Pinpoint the cell where the given text exists, returning its [X, Y] midpoint coordinate. 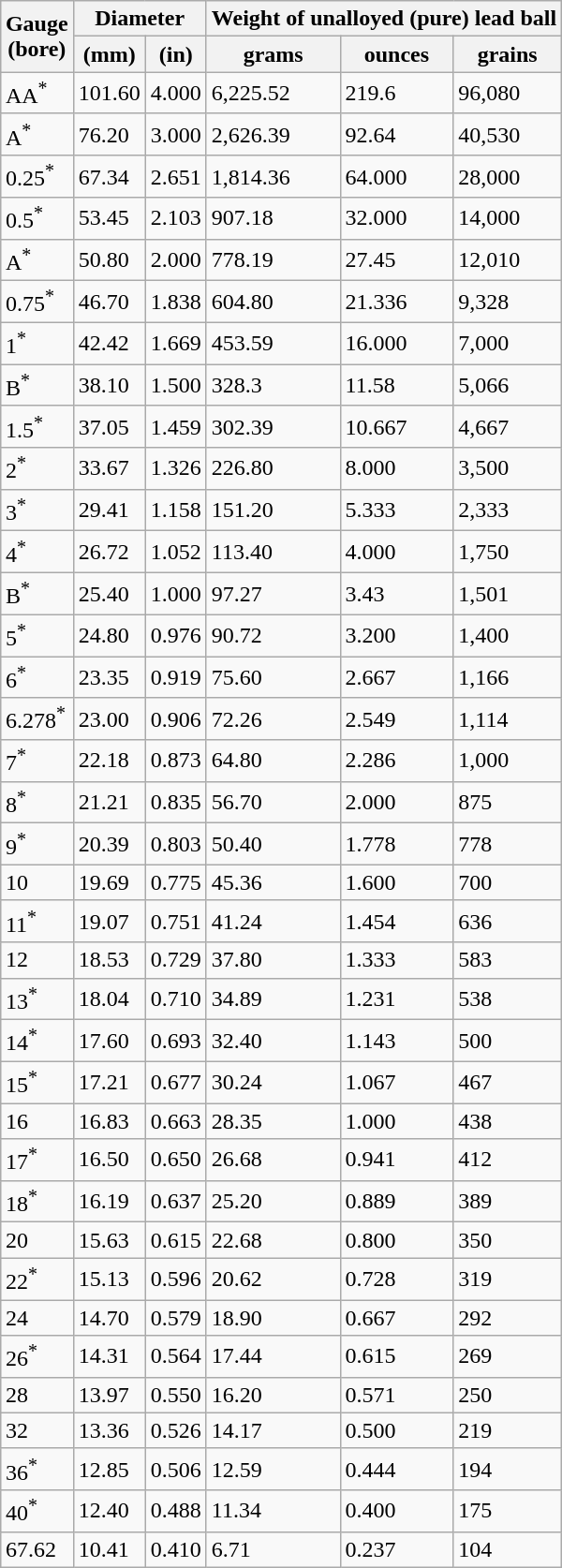
17.60 [109, 1042]
907.18 [274, 219]
1.231 [397, 998]
302.39 [274, 427]
0.873 [176, 761]
0.526 [176, 1430]
1,501 [508, 594]
438 [508, 1121]
3* [37, 510]
0.919 [176, 678]
2,333 [508, 510]
76.20 [109, 135]
75.60 [274, 678]
12,010 [508, 260]
23.35 [109, 678]
17.44 [274, 1356]
0.444 [397, 1469]
1* [37, 343]
14.31 [109, 1356]
20 [37, 1240]
389 [508, 1201]
1.5* [37, 427]
10.667 [397, 427]
15* [37, 1083]
1.333 [397, 960]
Diameter [140, 19]
33.67 [109, 468]
0.596 [176, 1280]
20.62 [274, 1280]
25.40 [109, 594]
25.20 [274, 1201]
Weight of unalloyed (pure) lead ball [384, 19]
96,080 [508, 94]
0.775 [176, 882]
350 [508, 1240]
0.237 [397, 1549]
67.62 [37, 1549]
0.550 [176, 1395]
453.59 [274, 343]
38.10 [109, 386]
21.336 [397, 302]
0.677 [176, 1083]
0.941 [397, 1160]
0.751 [176, 922]
11.34 [274, 1512]
15.13 [109, 1280]
30.24 [274, 1083]
16.000 [397, 343]
2,626.39 [274, 135]
18.90 [274, 1318]
13.97 [109, 1395]
10 [37, 882]
36* [37, 1469]
538 [508, 998]
0.637 [176, 1201]
18.53 [109, 960]
1.459 [176, 427]
42.42 [109, 343]
0.667 [397, 1318]
12.59 [274, 1469]
17.21 [109, 1083]
37.05 [109, 427]
328.3 [274, 386]
0.663 [176, 1121]
32.40 [274, 1042]
0.976 [176, 635]
5.333 [397, 510]
37.80 [274, 960]
23.00 [109, 719]
72.26 [274, 719]
0.5* [37, 219]
16.83 [109, 1121]
14.70 [109, 1318]
28,000 [508, 176]
194 [508, 1469]
7* [37, 761]
226.80 [274, 468]
32.000 [397, 219]
12 [37, 960]
0.579 [176, 1318]
1.067 [397, 1083]
14,000 [508, 219]
0.410 [176, 1549]
1.500 [176, 386]
64.80 [274, 761]
3,500 [508, 468]
0.506 [176, 1469]
27.45 [397, 260]
2* [37, 468]
50.80 [109, 260]
292 [508, 1318]
24 [37, 1318]
0.835 [176, 802]
1.143 [397, 1042]
269 [508, 1356]
(in) [176, 54]
3.43 [397, 594]
12.85 [109, 1469]
636 [508, 922]
97.27 [274, 594]
1,000 [508, 761]
0.400 [397, 1512]
11.58 [397, 386]
3.000 [176, 135]
16.50 [109, 1160]
14* [37, 1042]
6.278* [37, 719]
28.35 [274, 1121]
12.40 [109, 1512]
50.40 [274, 845]
175 [508, 1512]
18.04 [109, 998]
9* [37, 845]
56.70 [274, 802]
ounces [397, 54]
9,328 [508, 302]
22.68 [274, 1240]
0.571 [397, 1395]
20.39 [109, 845]
90.72 [274, 635]
18* [37, 1201]
1.326 [176, 468]
0.75* [37, 302]
11* [37, 922]
32 [37, 1430]
4* [37, 553]
2.549 [397, 719]
0.25* [37, 176]
0.693 [176, 1042]
1.454 [397, 922]
219.6 [397, 94]
4,667 [508, 427]
26* [37, 1356]
grains [508, 54]
14.17 [274, 1430]
1.778 [397, 845]
2.651 [176, 176]
113.40 [274, 553]
319 [508, 1280]
778.19 [274, 260]
467 [508, 1083]
1.600 [397, 882]
0.488 [176, 1512]
1.052 [176, 553]
26.68 [274, 1160]
1.669 [176, 343]
0.564 [176, 1356]
AA* [37, 94]
45.36 [274, 882]
1,814.36 [274, 176]
16 [37, 1121]
92.64 [397, 135]
24.80 [109, 635]
101.60 [109, 94]
0.729 [176, 960]
151.20 [274, 510]
8.000 [397, 468]
6* [37, 678]
0.803 [176, 845]
67.34 [109, 176]
583 [508, 960]
778 [508, 845]
53.45 [109, 219]
40* [37, 1512]
6,225.52 [274, 94]
0.500 [397, 1430]
13* [37, 998]
1.838 [176, 302]
0.650 [176, 1160]
15.63 [109, 1240]
5* [37, 635]
6.71 [274, 1549]
0.800 [397, 1240]
875 [508, 802]
0.889 [397, 1201]
28 [37, 1395]
64.000 [397, 176]
1,750 [508, 553]
26.72 [109, 553]
0.728 [397, 1280]
19.07 [109, 922]
16.19 [109, 1201]
3.200 [397, 635]
(mm) [109, 54]
1,114 [508, 719]
0.906 [176, 719]
Gauge(bore) [37, 37]
219 [508, 1430]
19.69 [109, 882]
17* [37, 1160]
1,400 [508, 635]
250 [508, 1395]
40,530 [508, 135]
41.24 [274, 922]
1,166 [508, 678]
29.41 [109, 510]
2.103 [176, 219]
500 [508, 1042]
34.89 [274, 998]
2.286 [397, 761]
104 [508, 1549]
604.80 [274, 302]
grams [274, 54]
8* [37, 802]
7,000 [508, 343]
700 [508, 882]
46.70 [109, 302]
1.158 [176, 510]
5,066 [508, 386]
0.710 [176, 998]
16.20 [274, 1395]
22* [37, 1280]
22.18 [109, 761]
10.41 [109, 1549]
21.21 [109, 802]
13.36 [109, 1430]
412 [508, 1160]
2.667 [397, 678]
